Search for the cell housing the specified text and yield its [x, y] center coordinate. 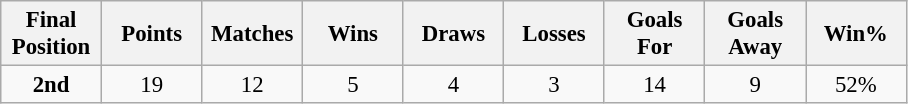
14 [654, 85]
Matches [252, 34]
2nd [52, 85]
12 [252, 85]
Final Position [52, 34]
52% [856, 85]
Losses [554, 34]
Draws [454, 34]
Goals Away [756, 34]
5 [354, 85]
Win% [856, 34]
Points [152, 34]
19 [152, 85]
4 [454, 85]
9 [756, 85]
Goals For [654, 34]
3 [554, 85]
Wins [354, 34]
